From the cell containing the given text, extract its center point as [X, Y] coordinate. 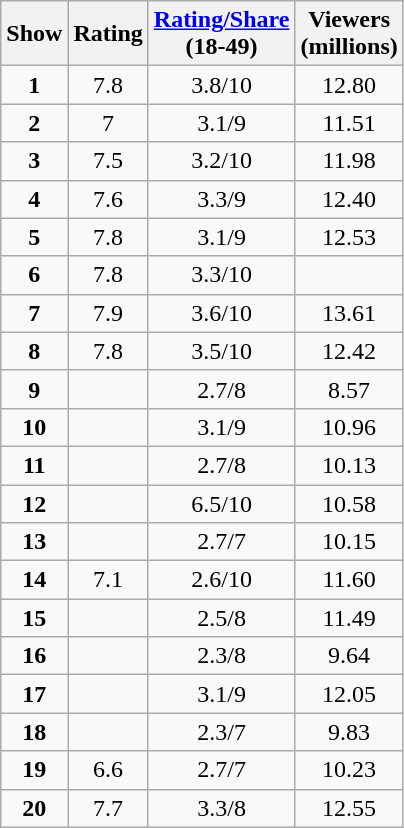
2.3/7 [222, 732]
2.5/8 [222, 618]
2.3/8 [222, 656]
Rating [108, 34]
9.83 [349, 732]
2 [34, 123]
12.80 [349, 85]
1 [34, 85]
3.6/10 [222, 313]
4 [34, 199]
9 [34, 389]
10.96 [349, 427]
10 [34, 427]
7.5 [108, 161]
20 [34, 808]
7.7 [108, 808]
19 [34, 770]
Show [34, 34]
10.23 [349, 770]
3.8/10 [222, 85]
9.64 [349, 656]
7.1 [108, 580]
3.2/10 [222, 161]
5 [34, 237]
6.5/10 [222, 503]
15 [34, 618]
8.57 [349, 389]
10.15 [349, 542]
13 [34, 542]
11 [34, 465]
10.58 [349, 503]
6.6 [108, 770]
3.5/10 [222, 351]
16 [34, 656]
11.60 [349, 580]
11.49 [349, 618]
12.53 [349, 237]
Rating/Share(18-49) [222, 34]
12.40 [349, 199]
11.98 [349, 161]
12 [34, 503]
10.13 [349, 465]
3 [34, 161]
8 [34, 351]
18 [34, 732]
2.6/10 [222, 580]
3.3/10 [222, 275]
3.3/8 [222, 808]
12.42 [349, 351]
12.55 [349, 808]
14 [34, 580]
17 [34, 694]
7.6 [108, 199]
6 [34, 275]
7.9 [108, 313]
3.3/9 [222, 199]
13.61 [349, 313]
11.51 [349, 123]
Viewers(millions) [349, 34]
12.05 [349, 694]
